Provide the (x, y) coordinate of the cell's center where the given text is located.  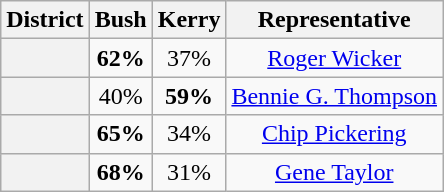
District (45, 20)
34% (189, 134)
40% (120, 96)
65% (120, 134)
59% (189, 96)
37% (189, 58)
31% (189, 172)
Chip Pickering (334, 134)
Gene Taylor (334, 172)
Bennie G. Thompson (334, 96)
Kerry (189, 20)
Representative (334, 20)
Roger Wicker (334, 58)
62% (120, 58)
Bush (120, 20)
68% (120, 172)
